Extract the (X, Y) coordinate from the center of the cell holding the provided text.  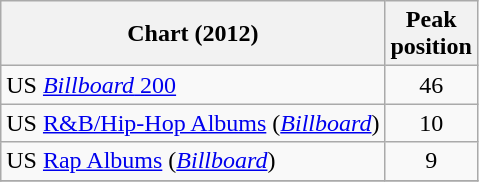
10 (431, 123)
Peakposition (431, 34)
46 (431, 85)
Chart (2012) (193, 34)
9 (431, 161)
US Billboard 200 (193, 85)
US Rap Albums (Billboard) (193, 161)
US R&B/Hip-Hop Albums (Billboard) (193, 123)
